From the cell containing the given text, extract its center point as [x, y] coordinate. 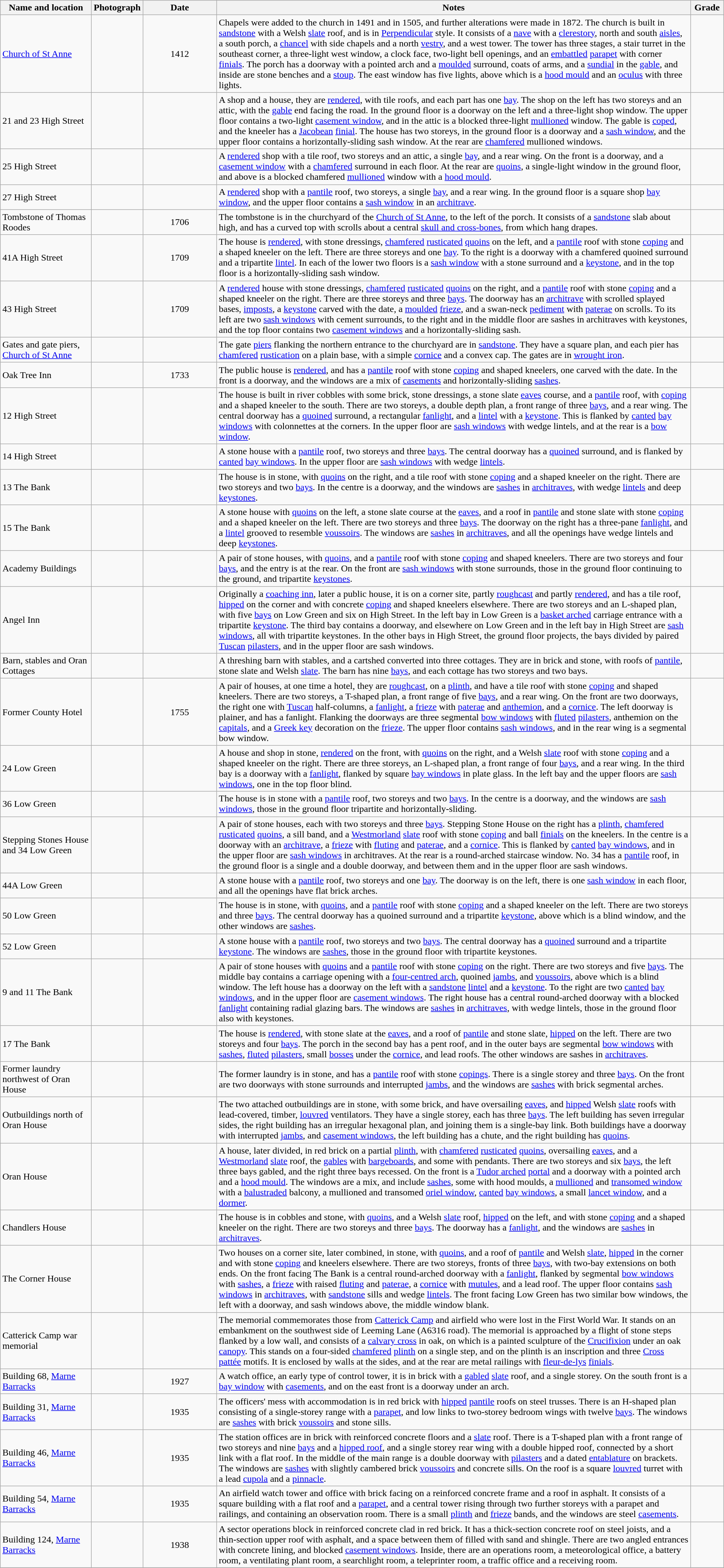
Tombstone of Thomas Roodes [46, 222]
Building 46, Marne Barracks [46, 1458]
Notes [453, 8]
Building 31, Marne Barracks [46, 1412]
Church of St Anne [46, 54]
1755 [179, 712]
1412 [179, 54]
Photograph [117, 8]
Former laundry northwest of Oran House [46, 1079]
Stepping Stones House and 34 Low Green [46, 845]
36 Low Green [46, 804]
Building 54, Marne Barracks [46, 1504]
25 High Street [46, 167]
Date [179, 8]
Academy Buildings [46, 569]
1938 [179, 1545]
13 The Bank [46, 487]
50 Low Green [46, 916]
14 High Street [46, 456]
44A Low Green [46, 885]
17 The Bank [46, 1043]
27 High Street [46, 197]
The Corner House [46, 1279]
Grade [707, 8]
1927 [179, 1382]
52 Low Green [46, 946]
15 The Bank [46, 528]
12 High Street [46, 416]
1733 [179, 375]
Catterick Camp war memorial [46, 1341]
Building 124, Marne Barracks [46, 1545]
21 and 23 High Street [46, 121]
9 and 11 The Bank [46, 992]
Oran House [46, 1176]
Chandlers House [46, 1228]
1706 [179, 222]
Building 68, Marne Barracks [46, 1382]
43 High Street [46, 309]
Gates and gate piers,Church of St Anne [46, 349]
Outbuildings north of Oran House [46, 1120]
41A High Street [46, 257]
24 Low Green [46, 769]
Barn, stables and Oran Cottages [46, 666]
Angel Inn [46, 620]
Name and location [46, 8]
Former County Hotel [46, 712]
Oak Tree Inn [46, 375]
